Scan for the cell matching the given text and deliver its [X, Y] coordinate at center. 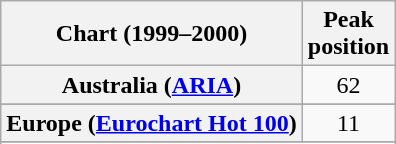
Chart (1999–2000) [152, 34]
Europe (Eurochart Hot 100) [152, 123]
Peakposition [348, 34]
Australia (ARIA) [152, 85]
11 [348, 123]
62 [348, 85]
